Output the (X, Y) coordinate of the center of the cell containing the given text.  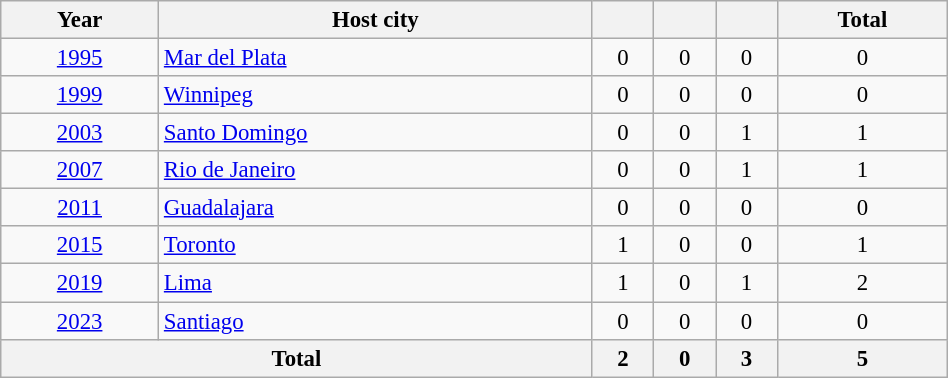
1999 (80, 95)
Rio de Janeiro (376, 170)
Host city (376, 20)
2023 (80, 321)
Winnipeg (376, 95)
2003 (80, 133)
1995 (80, 58)
Santo Domingo (376, 133)
Toronto (376, 245)
2015 (80, 245)
5 (862, 358)
3 (747, 358)
Guadalajara (376, 208)
Mar del Plata (376, 58)
2007 (80, 170)
Santiago (376, 321)
2011 (80, 208)
Lima (376, 283)
2019 (80, 283)
Year (80, 20)
